Extract the (X, Y) coordinate from the center of the cell holding the provided text.  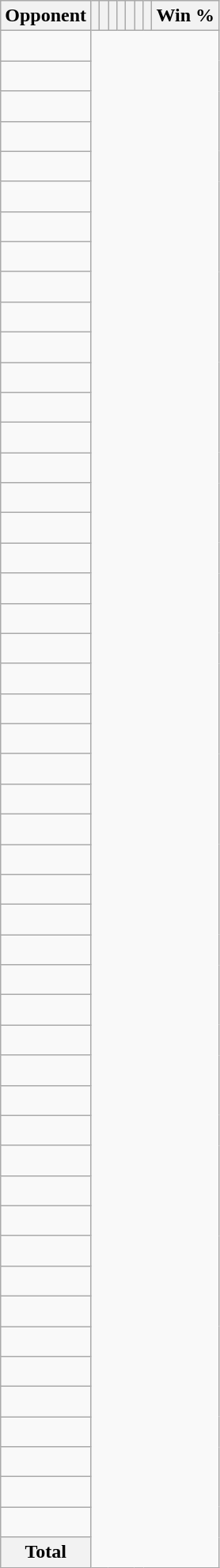
Opponent (46, 16)
Win % (185, 16)
Total (46, 1552)
